Scan for the cell matching the given text and deliver its (X, Y) coordinate at center. 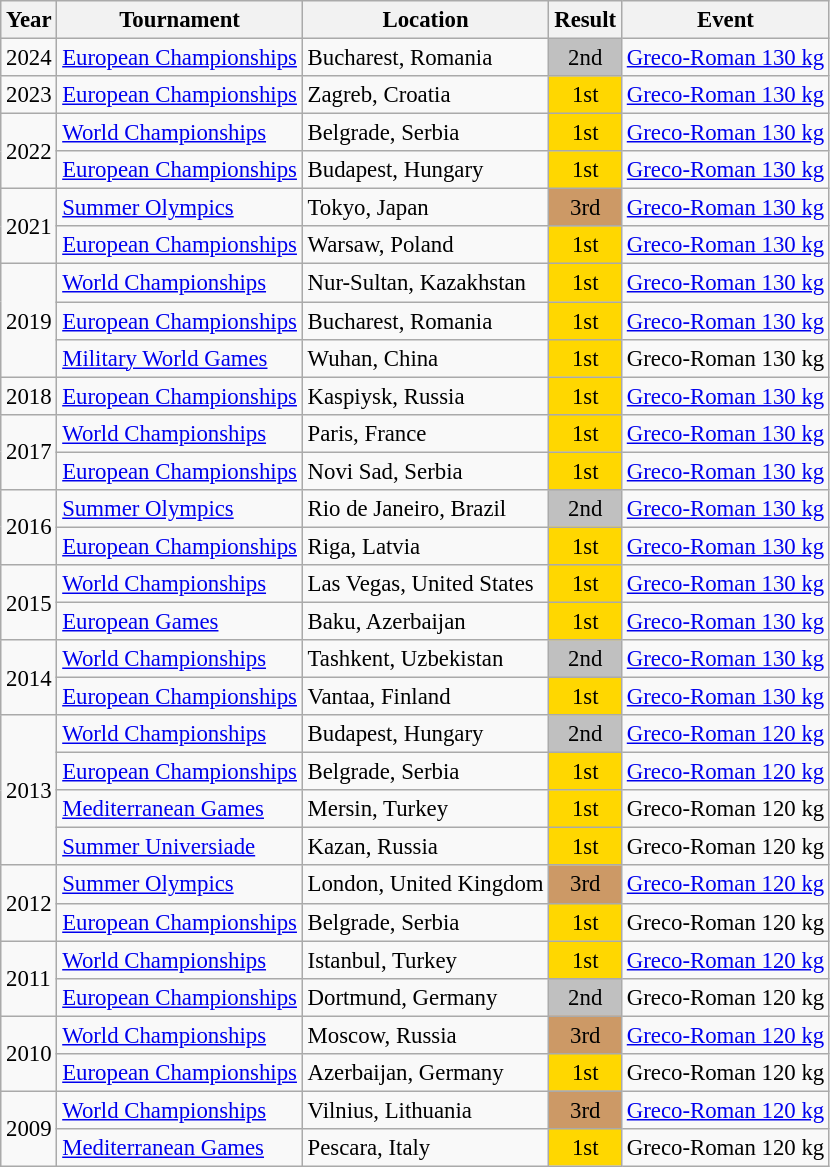
Pescara, Italy (426, 1148)
Moscow, Russia (426, 1035)
Kaspiysk, Russia (426, 396)
2021 (29, 226)
Las Vegas, United States (426, 584)
Zagreb, Croatia (426, 95)
Mersin, Turkey (426, 809)
Vilnius, Lithuania (426, 1110)
Tokyo, Japan (426, 208)
2015 (29, 602)
Summer Universiade (180, 847)
2014 (29, 678)
2022 (29, 152)
Riga, Latvia (426, 546)
Nur-Sultan, Kazakhstan (426, 283)
Location (426, 20)
Result (586, 20)
Paris, France (426, 433)
Azerbaijan, Germany (426, 1073)
Vantaa, Finland (426, 697)
2012 (29, 904)
2019 (29, 320)
2010 (29, 1054)
2018 (29, 396)
Kazan, Russia (426, 847)
London, United Kingdom (426, 885)
Tournament (180, 20)
Event (725, 20)
Istanbul, Turkey (426, 960)
Year (29, 20)
European Games (180, 621)
Dortmund, Germany (426, 997)
Tashkent, Uzbekistan (426, 659)
Military World Games (180, 358)
2017 (29, 452)
Wuhan, China (426, 358)
2023 (29, 95)
2013 (29, 790)
2024 (29, 58)
Novi Sad, Serbia (426, 471)
2011 (29, 978)
Warsaw, Poland (426, 245)
Rio de Janeiro, Brazil (426, 509)
2009 (29, 1128)
2016 (29, 528)
Baku, Azerbaijan (426, 621)
